Extract the (X, Y) coordinate from the center of the cell holding the provided text.  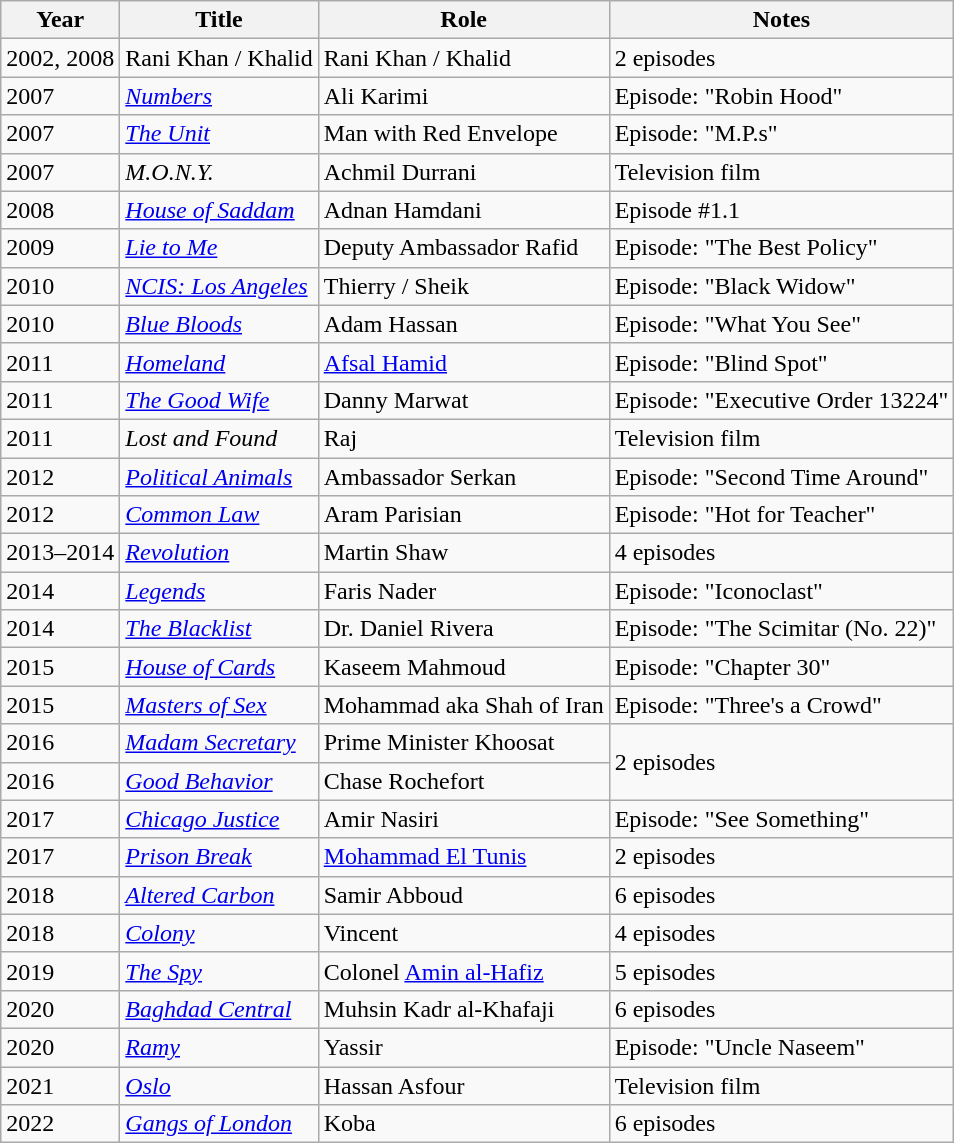
Ambassador Serkan (464, 477)
Ramy (219, 1047)
Prime Minister Khoosat (464, 743)
Episode: "Three's a Crowd" (782, 705)
Chicago Justice (219, 819)
Revolution (219, 553)
House of Cards (219, 667)
Amir Nasiri (464, 819)
Deputy Ambassador Rafid (464, 248)
Episode: "Robin Hood" (782, 96)
Altered Carbon (219, 895)
Baghdad Central (219, 1009)
M.O.N.Y. (219, 172)
Episode: "The Best Policy" (782, 248)
Homeland (219, 362)
Episode: "Iconoclast" (782, 591)
The Spy (219, 971)
2021 (60, 1085)
House of Saddam (219, 210)
Gangs of London (219, 1124)
Common Law (219, 515)
Lost and Found (219, 438)
Episode: "M.P.s" (782, 134)
Man with Red Envelope (464, 134)
Afsal Hamid (464, 362)
Martin Shaw (464, 553)
Year (60, 20)
2009 (60, 248)
Muhsin Kadr al-Khafaji (464, 1009)
Hassan Asfour (464, 1085)
Dr. Daniel Rivera (464, 629)
Episode #1.1 (782, 210)
Episode: "The Scimitar (No. 22)" (782, 629)
Episode: "Hot for Teacher" (782, 515)
Faris Nader (464, 591)
Chase Rochefort (464, 781)
The Good Wife (219, 400)
Aram Parisian (464, 515)
Episode: "Uncle Naseem" (782, 1047)
The Blacklist (219, 629)
Episode: "Executive Order 13224" (782, 400)
Oslo (219, 1085)
2019 (60, 971)
Episode: "Black Widow" (782, 286)
Thierry / Sheik (464, 286)
Blue Bloods (219, 324)
Danny Marwat (464, 400)
2002, 2008 (60, 58)
Episode: "Blind Spot" (782, 362)
Episode: "See Something" (782, 819)
Madam Secretary (219, 743)
Raj (464, 438)
Ali Karimi (464, 96)
2013–2014 (60, 553)
Role (464, 20)
Koba (464, 1124)
5 episodes (782, 971)
Numbers (219, 96)
Adnan Hamdani (464, 210)
Adam Hassan (464, 324)
Colonel Amin al-Hafiz (464, 971)
Episode: "Second Time Around" (782, 477)
Good Behavior (219, 781)
Political Animals (219, 477)
Samir Abboud (464, 895)
Lie to Me (219, 248)
Episode: "What You See" (782, 324)
The Unit (219, 134)
Colony (219, 933)
Yassir (464, 1047)
Notes (782, 20)
Mohammad aka Shah of Iran (464, 705)
Kaseem Mahmoud (464, 667)
Vincent (464, 933)
Prison Break (219, 857)
2008 (60, 210)
2022 (60, 1124)
Legends (219, 591)
Achmil Durrani (464, 172)
Title (219, 20)
Episode: "Chapter 30" (782, 667)
Masters of Sex (219, 705)
Mohammad El Tunis (464, 857)
NCIS: Los Angeles (219, 286)
